Return the [X, Y] coordinate for the center point of the cell that contains the specified text.  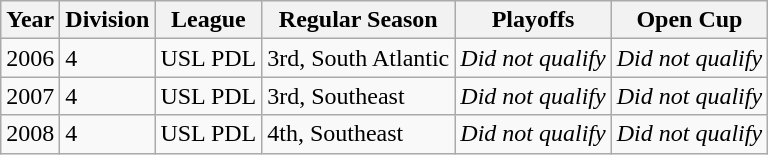
3rd, Southeast [358, 96]
Playoffs [533, 20]
4th, Southeast [358, 134]
2008 [30, 134]
Division [108, 20]
Year [30, 20]
3rd, South Atlantic [358, 58]
Regular Season [358, 20]
League [208, 20]
2006 [30, 58]
Open Cup [689, 20]
2007 [30, 96]
